Extract the [x, y] coordinate from the center of the cell holding the provided text.  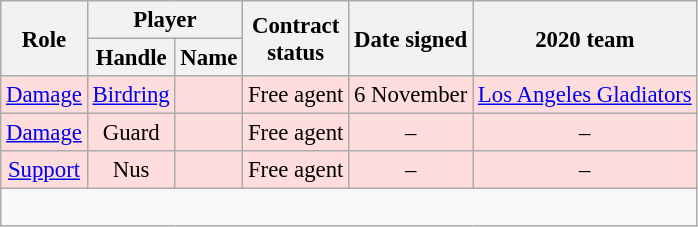
6 November [411, 95]
Guard [131, 133]
Name [209, 58]
Handle [131, 58]
Birdring [131, 95]
Los Angeles Gladiators [585, 95]
Date signed [411, 38]
Player [164, 20]
Nus [131, 170]
Contractstatus [296, 38]
Role [44, 38]
Support [44, 170]
2020 team [585, 38]
